Provide the (X, Y) coordinate of the cell's center where the given text is located.  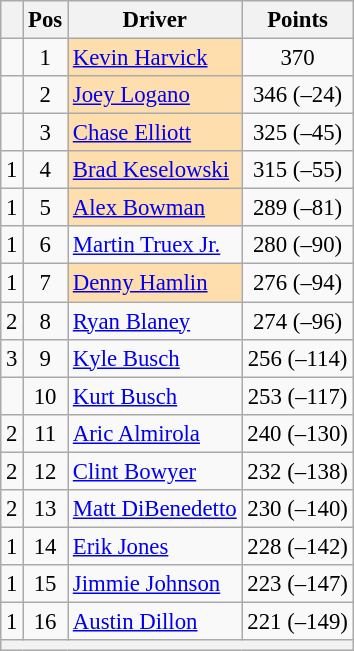
280 (–90) (298, 245)
8 (46, 321)
256 (–114) (298, 358)
15 (46, 584)
Clint Bowyer (155, 471)
Denny Hamlin (155, 283)
315 (–55) (298, 170)
11 (46, 433)
12 (46, 471)
13 (46, 509)
Austin Dillon (155, 621)
Kurt Busch (155, 396)
Pos (46, 20)
228 (–142) (298, 546)
232 (–138) (298, 471)
6 (46, 245)
10 (46, 396)
Matt DiBenedetto (155, 509)
325 (–45) (298, 133)
5 (46, 208)
370 (298, 58)
221 (–149) (298, 621)
9 (46, 358)
Kevin Harvick (155, 58)
346 (–24) (298, 95)
223 (–147) (298, 584)
Aric Almirola (155, 433)
253 (–117) (298, 396)
Kyle Busch (155, 358)
Points (298, 20)
Martin Truex Jr. (155, 245)
230 (–140) (298, 509)
276 (–94) (298, 283)
Alex Bowman (155, 208)
16 (46, 621)
289 (–81) (298, 208)
Joey Logano (155, 95)
14 (46, 546)
240 (–130) (298, 433)
Ryan Blaney (155, 321)
Chase Elliott (155, 133)
Driver (155, 20)
7 (46, 283)
Jimmie Johnson (155, 584)
Brad Keselowski (155, 170)
4 (46, 170)
274 (–96) (298, 321)
Erik Jones (155, 546)
